Capture the cell that displays the provided text and extract its (X, Y) central coordinate. 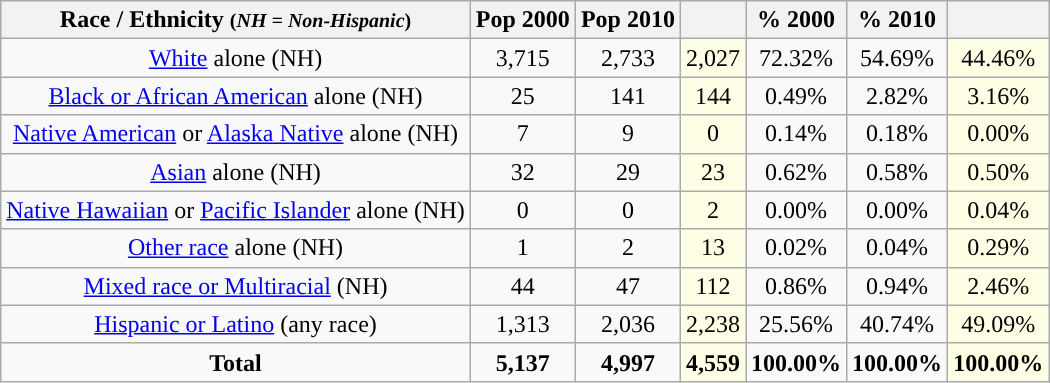
Native American or Alaska Native alone (NH) (236, 134)
2.46% (998, 286)
0.62% (796, 172)
112 (712, 286)
1,313 (522, 324)
44 (522, 286)
13 (712, 248)
Pop 2000 (522, 20)
32 (522, 172)
Asian alone (NH) (236, 172)
44.46% (998, 58)
White alone (NH) (236, 58)
Native Hawaiian or Pacific Islander alone (NH) (236, 210)
0.18% (898, 134)
Other race alone (NH) (236, 248)
25 (522, 96)
2,036 (628, 324)
4,559 (712, 362)
144 (712, 96)
0.86% (796, 286)
3,715 (522, 58)
0.14% (796, 134)
47 (628, 286)
29 (628, 172)
40.74% (898, 324)
% 2010 (898, 20)
Hispanic or Latino (any race) (236, 324)
0.29% (998, 248)
Pop 2010 (628, 20)
0.49% (796, 96)
Mixed race or Multiracial (NH) (236, 286)
49.09% (998, 324)
4,997 (628, 362)
7 (522, 134)
9 (628, 134)
0.02% (796, 248)
Race / Ethnicity (NH = Non-Hispanic) (236, 20)
5,137 (522, 362)
23 (712, 172)
2.82% (898, 96)
0.50% (998, 172)
25.56% (796, 324)
2,027 (712, 58)
141 (628, 96)
54.69% (898, 58)
Total (236, 362)
0.58% (898, 172)
3.16% (998, 96)
Black or African American alone (NH) (236, 96)
2,733 (628, 58)
% 2000 (796, 20)
72.32% (796, 58)
0.94% (898, 286)
2,238 (712, 324)
1 (522, 248)
